Search for the cell housing the specified text and yield its (X, Y) center coordinate. 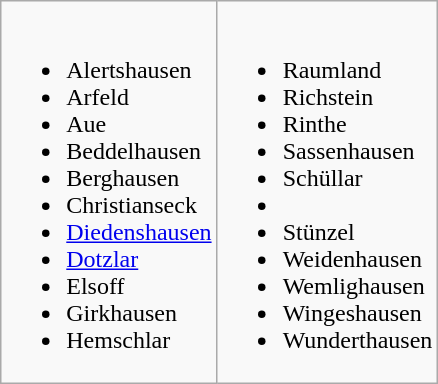
RaumlandRichsteinRintheSassenhausenSchüllarStünzelWeidenhausenWemlighausenWingeshausenWunderthausen (328, 192)
AlertshausenArfeldAueBeddelhausenBerghausenChristianseckDiedenshausenDotzlarElsoffGirkhausenHemschlar (109, 192)
